Capture the cell that displays the provided text and extract its (x, y) central coordinate. 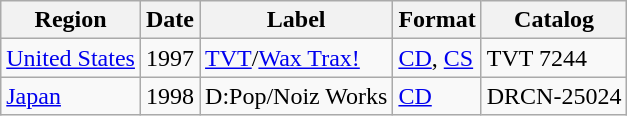
CD (437, 96)
TVT/Wax Trax! (296, 58)
Format (437, 20)
Date (170, 20)
United States (71, 58)
1997 (170, 58)
Japan (71, 96)
Catalog (554, 20)
TVT 7244 (554, 58)
Label (296, 20)
D:Pop/Noiz Works (296, 96)
Region (71, 20)
DRCN-25024 (554, 96)
1998 (170, 96)
CD, CS (437, 58)
